Extract the (X, Y) coordinate from the center of the cell holding the provided text.  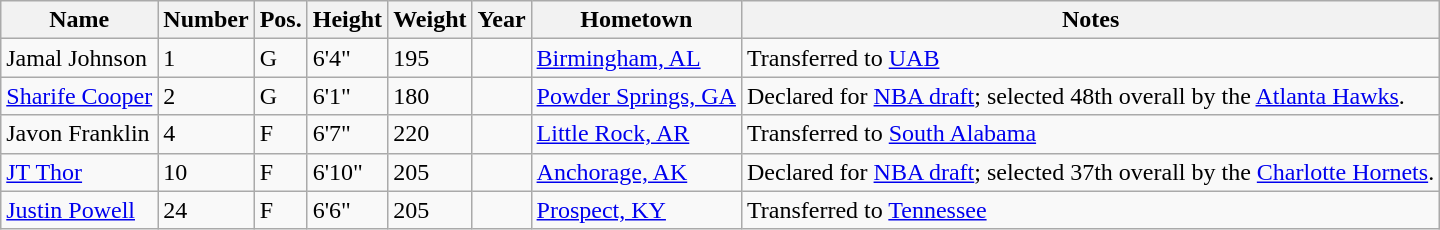
220 (430, 134)
24 (206, 210)
Transferred to Tennessee (1090, 210)
Name (80, 20)
Notes (1090, 20)
6'4" (347, 58)
10 (206, 172)
Little Rock, AR (636, 134)
Declared for NBA draft; selected 37th overall by the Charlotte Hornets. (1090, 172)
Transferred to South Alabama (1090, 134)
Birmingham, AL (636, 58)
195 (430, 58)
Prospect, KY (636, 210)
Transferred to UAB (1090, 58)
Sharife Cooper (80, 96)
Height (347, 20)
4 (206, 134)
6'6" (347, 210)
6'7" (347, 134)
Justin Powell (80, 210)
Hometown (636, 20)
180 (430, 96)
Anchorage, AK (636, 172)
Declared for NBA draft; selected 48th overall by the Atlanta Hawks. (1090, 96)
Powder Springs, GA (636, 96)
Number (206, 20)
Jamal Johnson (80, 58)
1 (206, 58)
6'10" (347, 172)
Weight (430, 20)
Year (502, 20)
2 (206, 96)
Javon Franklin (80, 134)
6'1" (347, 96)
JT Thor (80, 172)
Pos. (280, 20)
